Identify which cell holds the provided text, then report its (X, Y) central coordinate. 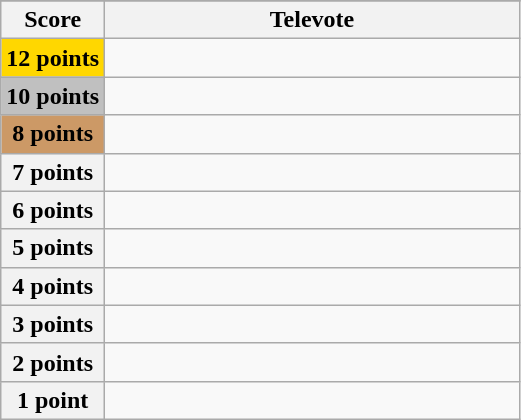
4 points (53, 286)
6 points (53, 210)
2 points (53, 362)
1 point (53, 400)
12 points (53, 58)
7 points (53, 172)
Score (53, 20)
8 points (53, 134)
3 points (53, 324)
5 points (53, 248)
Televote (312, 20)
10 points (53, 96)
